Determine the (x, y) coordinate at the center of the cell enclosing the given text.  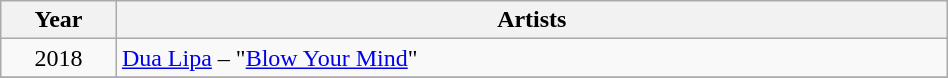
Artists (532, 20)
2018 (59, 58)
Year (59, 20)
Dua Lipa – "Blow Your Mind" (532, 58)
